From the cell containing the given text, extract its center point as [X, Y] coordinate. 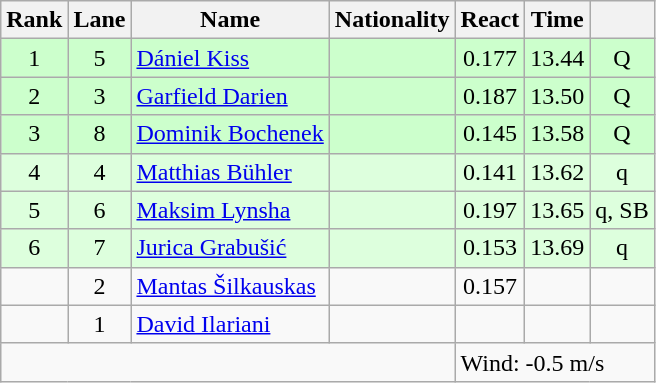
Garfield Darien [230, 96]
q, SB [622, 210]
0.177 [490, 58]
13.62 [558, 172]
0.187 [490, 96]
0.145 [490, 134]
Mantas Šilkauskas [230, 286]
13.58 [558, 134]
Time [558, 20]
8 [100, 134]
13.65 [558, 210]
0.157 [490, 286]
Dominik Bochenek [230, 134]
0.153 [490, 248]
13.69 [558, 248]
React [490, 20]
David Ilariani [230, 324]
Rank [34, 20]
Lane [100, 20]
Dániel Kiss [230, 58]
Name [230, 20]
Maksim Lynsha [230, 210]
7 [100, 248]
0.141 [490, 172]
0.197 [490, 210]
Matthias Bühler [230, 172]
Nationality [392, 20]
Jurica Grabušić [230, 248]
13.50 [558, 96]
13.44 [558, 58]
Wind: -0.5 m/s [554, 362]
